From the cell containing the given text, extract its center point as [x, y] coordinate. 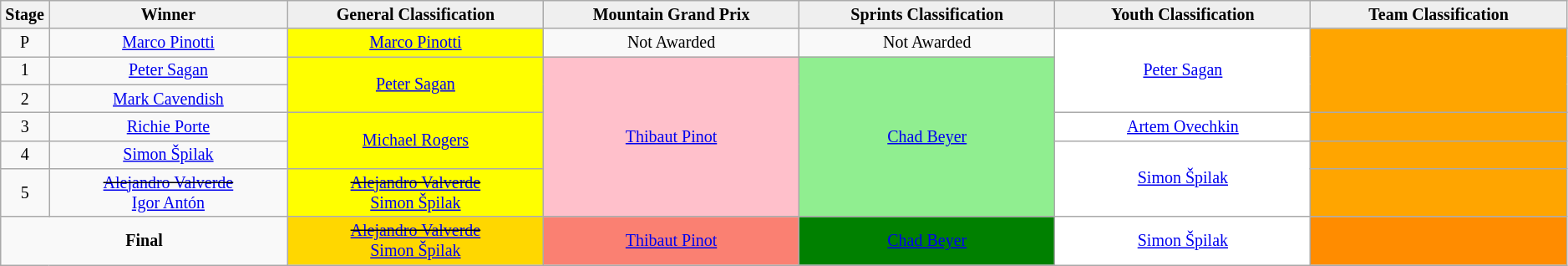
2 [25, 99]
Mountain Grand Prix [671, 15]
1 [25, 70]
Winner [169, 15]
Stage [25, 15]
Artem Ovechkin [1183, 127]
Michael Rogers [415, 141]
5 [25, 192]
Youth Classification [1183, 15]
Richie Porte [169, 127]
P [25, 43]
Team Classification [1439, 15]
4 [25, 154]
General Classification [415, 15]
Alejandro ValverdeIgor Antón [169, 192]
3 [25, 127]
Mark Cavendish [169, 99]
Sprints Classification [927, 15]
Final [145, 241]
